Identify which cell holds the provided text, then report its [x, y] central coordinate. 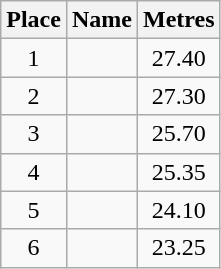
Place [34, 20]
3 [34, 134]
5 [34, 210]
Name [102, 20]
27.30 [178, 96]
Metres [178, 20]
2 [34, 96]
25.35 [178, 172]
4 [34, 172]
1 [34, 58]
6 [34, 248]
25.70 [178, 134]
27.40 [178, 58]
24.10 [178, 210]
23.25 [178, 248]
